Find where the given text appears and provide that cell's center as (x, y) coordinate. 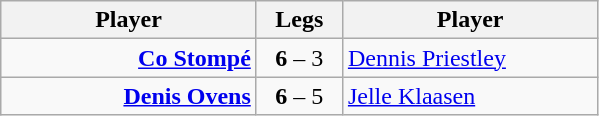
Legs (299, 20)
6 – 3 (299, 58)
Dennis Priestley (470, 58)
Jelle Klaasen (470, 96)
Co Stompé (129, 58)
Denis Ovens (129, 96)
6 – 5 (299, 96)
